Provide the [X, Y] coordinate of the cell's center where the given text is located.  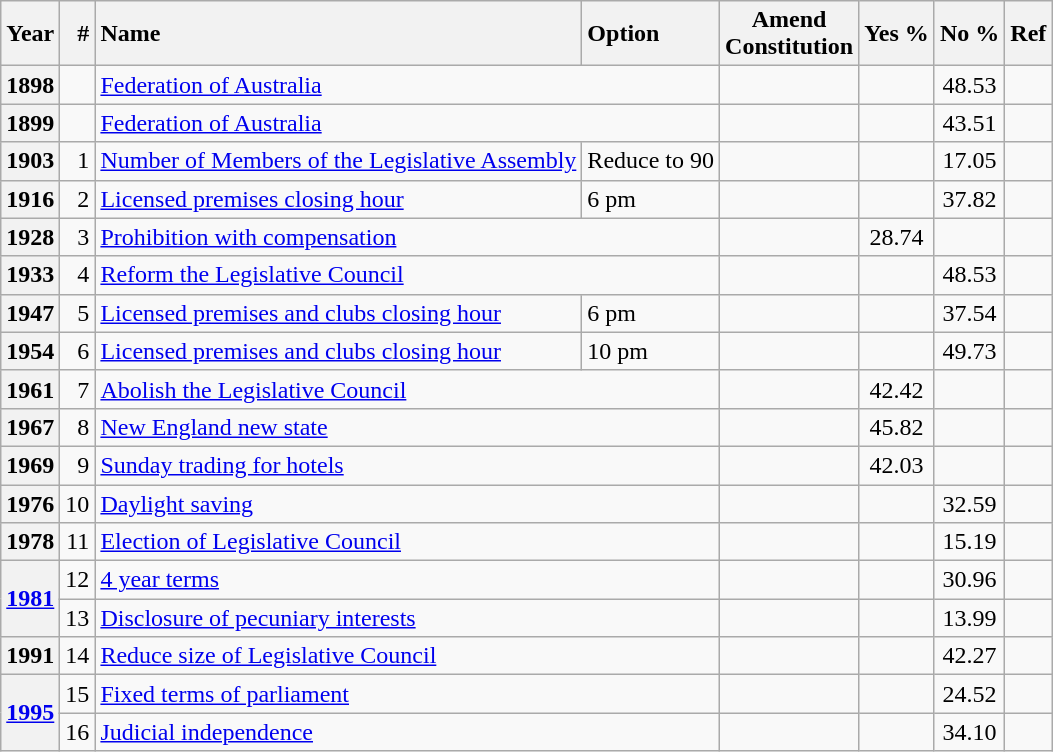
24.52 [969, 694]
45.82 [897, 427]
No % [969, 34]
10 pm [651, 351]
3 [78, 237]
14 [78, 656]
1981 [30, 599]
Fixed terms of parliament [408, 694]
# [78, 34]
1899 [30, 123]
Prohibition with compensation [408, 237]
4 year terms [408, 580]
15 [78, 694]
1995 [30, 713]
13 [78, 618]
32.59 [969, 503]
34.10 [969, 732]
7 [78, 389]
Abolish the Legislative Council [408, 389]
1916 [30, 199]
1961 [30, 389]
30.96 [969, 580]
49.73 [969, 351]
42.03 [897, 465]
10 [78, 503]
1978 [30, 542]
Reform the Legislative Council [408, 275]
15.19 [969, 542]
Judicial independence [408, 732]
Yes % [897, 34]
1898 [30, 85]
1928 [30, 237]
Daylight saving [408, 503]
Election of Legislative Council [408, 542]
1967 [30, 427]
1991 [30, 656]
2 [78, 199]
Option [651, 34]
1 [78, 161]
1933 [30, 275]
Licensed premises closing hour [338, 199]
1954 [30, 351]
8 [78, 427]
17.05 [969, 161]
11 [78, 542]
9 [78, 465]
Sunday trading for hotels [408, 465]
16 [78, 732]
1903 [30, 161]
AmendConstitution [790, 34]
13.99 [969, 618]
43.51 [969, 123]
6 [78, 351]
1976 [30, 503]
28.74 [897, 237]
4 [78, 275]
Name [338, 34]
1947 [30, 313]
5 [78, 313]
42.42 [897, 389]
1969 [30, 465]
New England new state [408, 427]
Reduce to 90 [651, 161]
Disclosure of pecuniary interests [408, 618]
Reduce size of Legislative Council [408, 656]
42.27 [969, 656]
Ref [1028, 34]
Number of Members of the Legislative Assembly [338, 161]
37.82 [969, 199]
37.54 [969, 313]
Year [30, 34]
12 [78, 580]
